Provide the [x, y] coordinate of the cell's center where the given text is located.  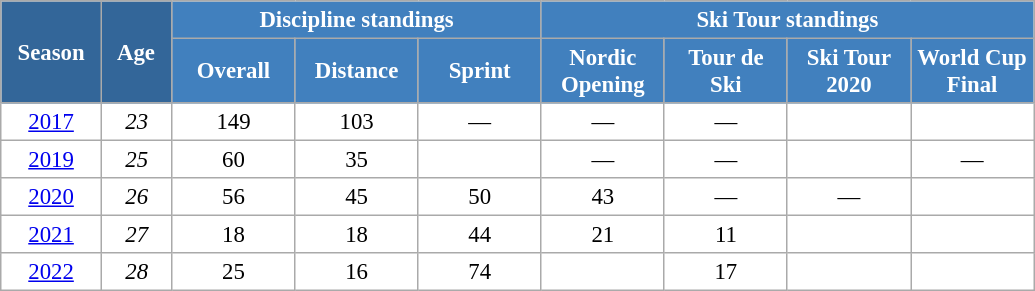
NordicOpening [602, 72]
26 [136, 197]
2019 [52, 160]
Ski Tour standings [787, 20]
56 [234, 197]
2021 [52, 235]
27 [136, 235]
Discipline standings [356, 20]
2017 [52, 122]
149 [234, 122]
45 [356, 197]
44 [480, 235]
Tour deSki [726, 72]
Distance [356, 72]
Age [136, 52]
60 [234, 160]
103 [356, 122]
23 [136, 122]
11 [726, 235]
Sprint [480, 72]
Ski Tour2020 [848, 72]
Season [52, 52]
21 [602, 235]
2020 [52, 197]
43 [602, 197]
Overall [234, 72]
35 [356, 160]
50 [480, 197]
World CupFinal [972, 72]
25 [136, 160]
